Search for the cell housing the specified text and yield its [X, Y] center coordinate. 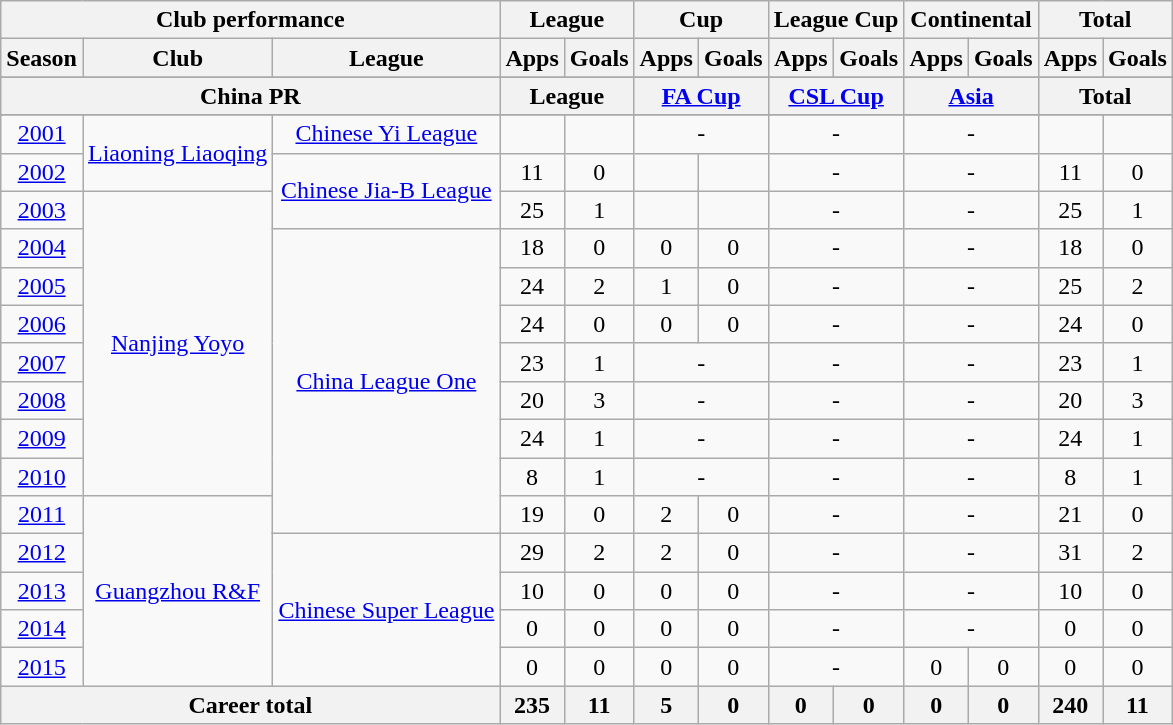
240 [1070, 705]
2008 [42, 400]
League Cup [836, 20]
2005 [42, 286]
31 [1070, 553]
19 [532, 515]
Chinese Jia-B League [386, 191]
2014 [42, 629]
2013 [42, 591]
2003 [42, 210]
Asia [971, 96]
Season [42, 58]
5 [666, 705]
235 [532, 705]
Chinese Super League [386, 610]
2011 [42, 515]
2004 [42, 248]
CSL Cup [836, 96]
Chinese Yi League [386, 134]
Liaoning Liaoqing [177, 153]
China League One [386, 381]
Club [177, 58]
2009 [42, 438]
Club performance [250, 20]
2012 [42, 553]
21 [1070, 515]
Continental [971, 20]
FA Cup [701, 96]
Career total [250, 705]
2002 [42, 172]
2006 [42, 324]
Guangzhou R&F [177, 591]
Cup [701, 20]
2015 [42, 667]
2001 [42, 134]
29 [532, 553]
China PR [250, 96]
2010 [42, 477]
2007 [42, 362]
Nanjing Yoyo [177, 343]
